Return [x, y] of the center of cell containing provided text 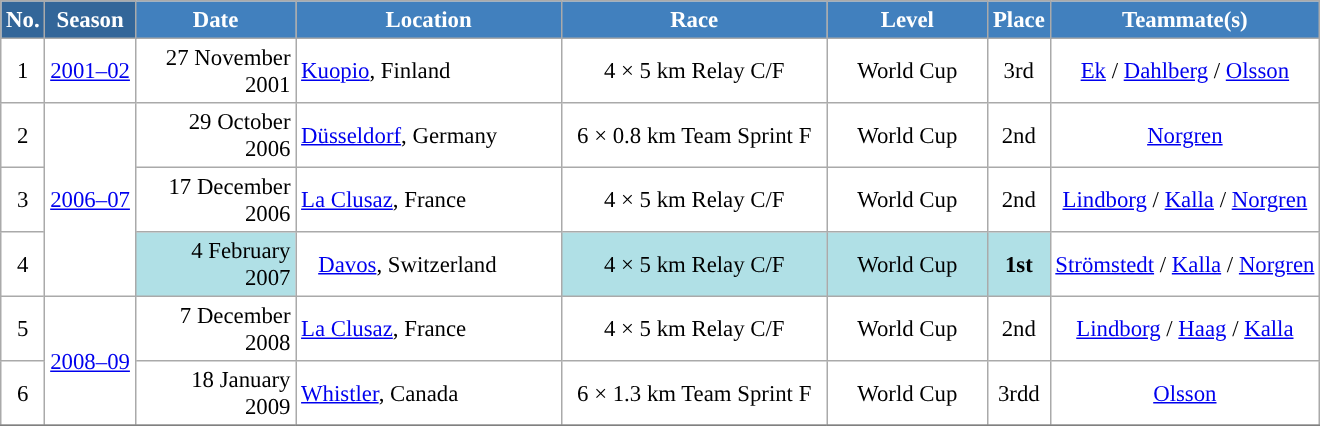
Davos, Switzerland [429, 264]
Location [429, 20]
2006–07 [90, 200]
Ek / Dahlberg / Olsson [1185, 72]
1 [23, 72]
4 February 2007 [216, 264]
6 × 0.8 km Team Sprint F [694, 136]
1st [1019, 264]
29 October 2006 [216, 136]
Kuopio, Finland [429, 72]
Race [694, 20]
Lindborg / Kalla / Norgren [1185, 200]
27 November 2001 [216, 72]
Date [216, 20]
No. [23, 20]
17 December 2006 [216, 200]
7 December 2008 [216, 330]
Lindborg / Haag / Kalla [1185, 330]
2001–02 [90, 72]
4 [23, 264]
2 [23, 136]
Place [1019, 20]
Norgren [1185, 136]
2008–09 [90, 362]
Season [90, 20]
Teammate(s) [1185, 20]
3rd [1019, 72]
Strömstedt / Kalla / Norgren [1185, 264]
Level [908, 20]
Düsseldorf, Germany [429, 136]
5 [23, 330]
3 [23, 200]
